Detect which cell encompasses the target text, then output its (x, y) center coordinate. 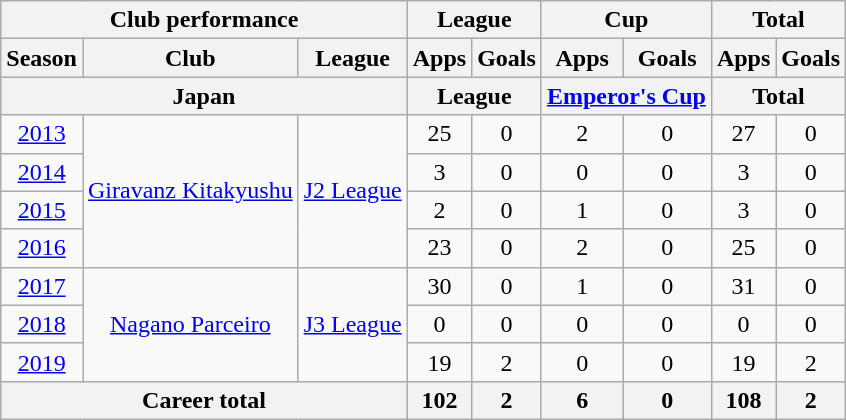
2014 (42, 172)
Giravanz Kitakyushu (190, 191)
J3 League (352, 324)
23 (439, 248)
30 (439, 286)
2018 (42, 324)
Cup (626, 20)
2017 (42, 286)
J2 League (352, 191)
Emperor's Cup (626, 96)
31 (743, 286)
Club performance (204, 20)
Nagano Parceiro (190, 324)
6 (582, 400)
Japan (204, 96)
Career total (204, 400)
Season (42, 58)
2019 (42, 362)
108 (743, 400)
2015 (42, 210)
27 (743, 134)
2013 (42, 134)
2016 (42, 248)
102 (439, 400)
Club (190, 58)
